Determine the (x, y) coordinate at the center of the cell enclosing the given text.  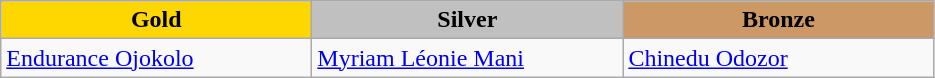
Bronze (778, 20)
Myriam Léonie Mani (468, 58)
Gold (156, 20)
Chinedu Odozor (778, 58)
Silver (468, 20)
Endurance Ojokolo (156, 58)
